Return (x, y) of the center of cell containing provided text 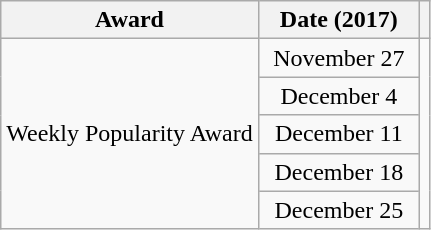
December 18 (338, 172)
Award (130, 20)
Date (2017) (338, 20)
December 25 (338, 210)
December 4 (338, 96)
Weekly Popularity Award (130, 134)
November 27 (338, 58)
December 11 (338, 134)
